Determine the (X, Y) coordinate at the center of the cell enclosing the given text.  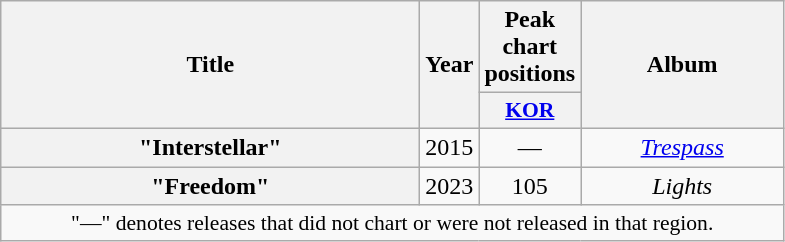
Year (450, 65)
KOR (530, 111)
Trespass (682, 147)
"—" denotes releases that did not chart or were not released in that region. (392, 223)
Title (210, 65)
"Freedom" (210, 185)
2023 (450, 185)
— (530, 147)
Lights (682, 185)
Album (682, 65)
Peak chart positions (530, 47)
"Interstellar" (210, 147)
2015 (450, 147)
105 (530, 185)
